Return [x, y] of the center of cell containing provided text 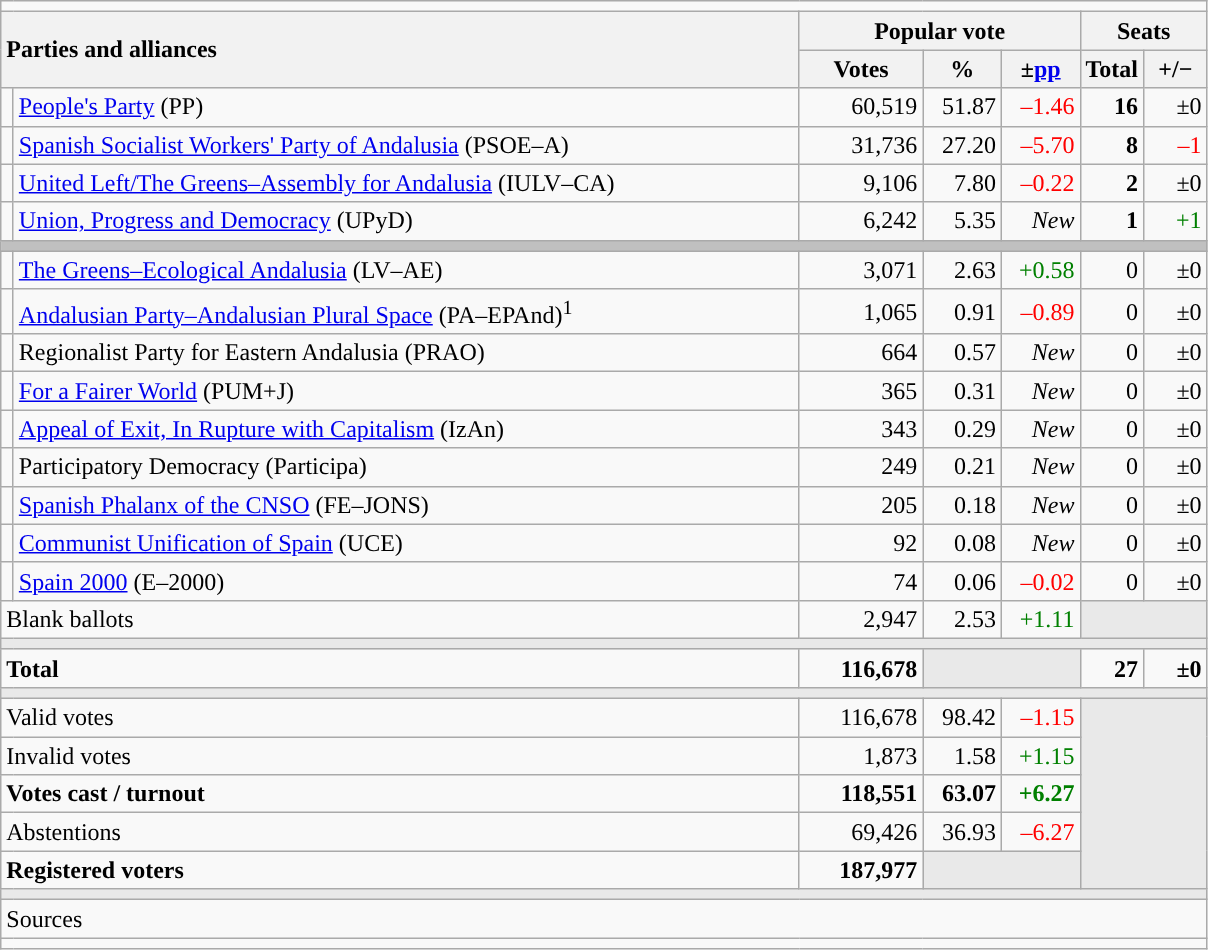
5.35 [962, 221]
For a Fairer World (PUM+J) [406, 391]
1,873 [861, 756]
The Greens–Ecological Andalusia (LV–AE) [406, 270]
–6.27 [1040, 832]
Communist Unification of Spain (UCE) [406, 543]
6,242 [861, 221]
Spanish Phalanx of the CNSO (FE–JONS) [406, 505]
0.21 [962, 467]
7.80 [962, 183]
16 [1112, 107]
Popular vote [940, 31]
People's Party (PP) [406, 107]
205 [861, 505]
–1 [1176, 145]
Valid votes [400, 718]
+1.11 [1040, 619]
118,551 [861, 794]
69,426 [861, 832]
365 [861, 391]
60,519 [861, 107]
0.57 [962, 353]
Union, Progress and Democracy (UPyD) [406, 221]
Regionalist Party for Eastern Andalusia (PRAO) [406, 353]
1,065 [861, 312]
–5.70 [1040, 145]
2,947 [861, 619]
51.87 [962, 107]
0.08 [962, 543]
Appeal of Exit, In Rupture with Capitalism (IzAn) [406, 429]
Sources [604, 919]
Participatory Democracy (Participa) [406, 467]
187,977 [861, 870]
+0.58 [1040, 270]
9,106 [861, 183]
Andalusian Party–Andalusian Plural Space (PA–EPAnd)1 [406, 312]
–1.15 [1040, 718]
74 [861, 581]
2.53 [962, 619]
664 [861, 353]
92 [861, 543]
±pp [1040, 69]
27.20 [962, 145]
Seats [1144, 31]
2 [1112, 183]
Invalid votes [400, 756]
249 [861, 467]
1 [1112, 221]
Spain 2000 (E–2000) [406, 581]
0.06 [962, 581]
0.31 [962, 391]
–0.22 [1040, 183]
8 [1112, 145]
% [962, 69]
Votes [861, 69]
0.18 [962, 505]
–1.46 [1040, 107]
0.91 [962, 312]
+1 [1176, 221]
36.93 [962, 832]
–0.89 [1040, 312]
Registered voters [400, 870]
Votes cast / turnout [400, 794]
343 [861, 429]
63.07 [962, 794]
1.58 [962, 756]
3,071 [861, 270]
2.63 [962, 270]
Blank ballots [400, 619]
+1.15 [1040, 756]
+/− [1176, 69]
98.42 [962, 718]
0.29 [962, 429]
–0.02 [1040, 581]
Abstentions [400, 832]
Parties and alliances [400, 50]
United Left/The Greens–Assembly for Andalusia (IULV–CA) [406, 183]
27 [1112, 668]
+6.27 [1040, 794]
31,736 [861, 145]
Spanish Socialist Workers' Party of Andalusia (PSOE–A) [406, 145]
